Extract the [x, y] coordinate from the center of the cell holding the provided text.  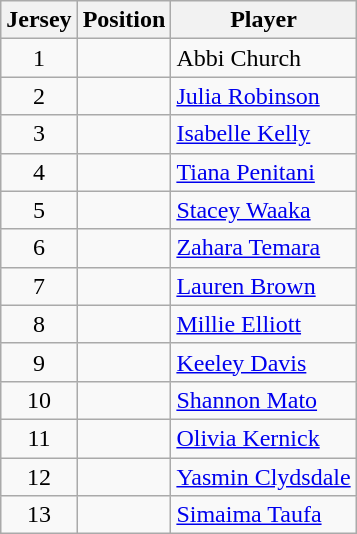
Yasmin Clydsdale [264, 477]
Shannon Mato [264, 400]
Zahara Temara [264, 248]
Player [264, 20]
Simaima Taufa [264, 515]
Lauren Brown [264, 286]
5 [39, 210]
Keeley Davis [264, 362]
11 [39, 438]
Millie Elliott [264, 324]
Olivia Kernick [264, 438]
Position [124, 20]
Stacey Waaka [264, 210]
3 [39, 134]
Isabelle Kelly [264, 134]
12 [39, 477]
13 [39, 515]
1 [39, 58]
Abbi Church [264, 58]
Julia Robinson [264, 96]
9 [39, 362]
Tiana Penitani [264, 172]
8 [39, 324]
7 [39, 286]
Jersey [39, 20]
10 [39, 400]
4 [39, 172]
2 [39, 96]
6 [39, 248]
